Output the (x, y) coordinate of the center of the cell containing the given text.  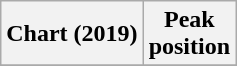
Chart (2019) (72, 34)
Peakposition (189, 34)
